Detect which cell encompasses the target text, then output its (x, y) center coordinate. 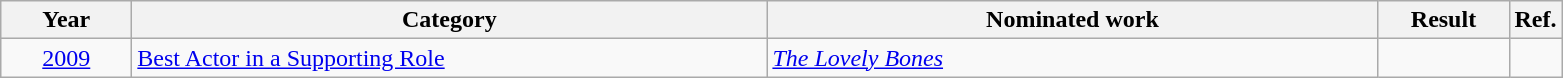
Ref. (1536, 20)
Year (66, 20)
Nominated work (1072, 20)
The Lovely Bones (1072, 58)
2009 (66, 58)
Result (1444, 20)
Best Actor in a Supporting Role (450, 58)
Category (450, 20)
